Return the [X, Y] coordinate for the center point of the cell that contains the specified text.  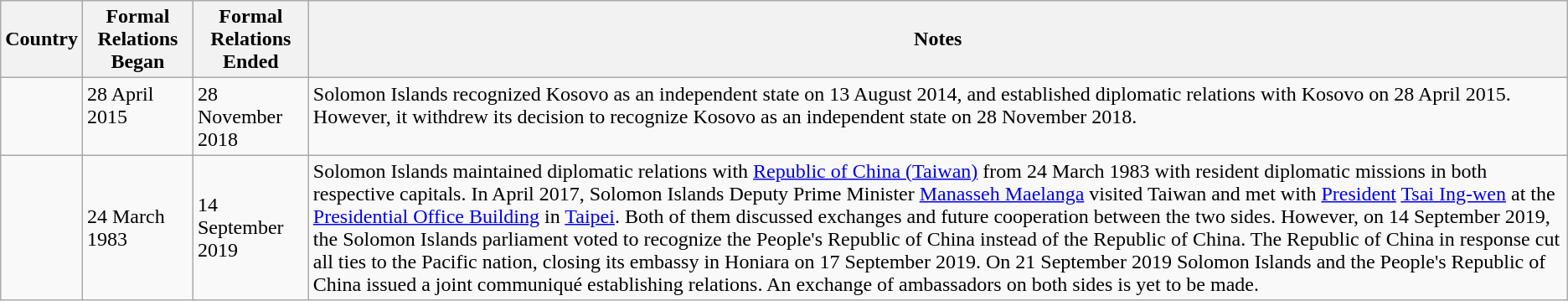
Formal Relations Ended [250, 39]
24 March 1983 [137, 228]
Formal Relations Began [137, 39]
Country [42, 39]
28 November 2018 [250, 117]
14 September 2019 [250, 228]
Notes [938, 39]
28 April 2015 [137, 117]
